Determine the (x, y) coordinate at the center of the cell enclosing the given text.  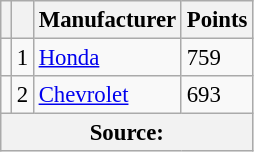
Honda (107, 58)
759 (216, 58)
Manufacturer (107, 20)
1 (22, 58)
2 (22, 95)
Points (216, 20)
693 (216, 95)
Chevrolet (107, 95)
Source: (127, 133)
